Extract the [x, y] coordinate from the center of the cell holding the provided text.  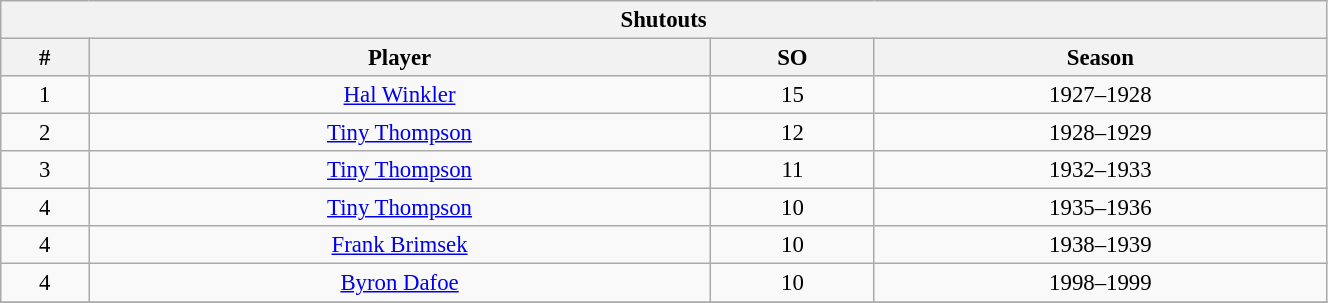
Season [1100, 58]
# [45, 58]
1 [45, 95]
15 [792, 95]
1935–1936 [1100, 208]
3 [45, 170]
12 [792, 133]
1927–1928 [1100, 95]
SO [792, 58]
1998–1999 [1100, 283]
1928–1929 [1100, 133]
11 [792, 170]
Byron Dafoe [400, 283]
2 [45, 133]
1938–1939 [1100, 245]
Shutouts [664, 20]
1932–1933 [1100, 170]
Frank Brimsek [400, 245]
Player [400, 58]
Hal Winkler [400, 95]
